Pinpoint the cell where the given text exists, returning its (x, y) midpoint coordinate. 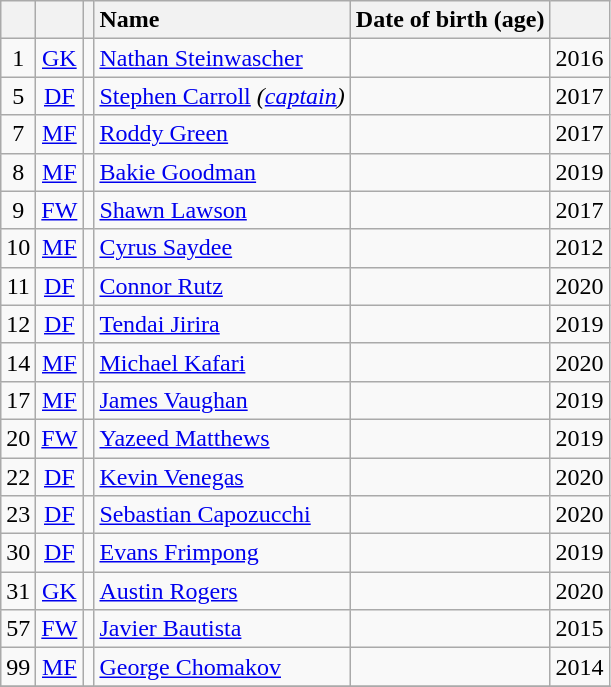
Austin Rogers (222, 591)
Name (222, 20)
Nathan Steinwascher (222, 58)
9 (18, 210)
Evans Frimpong (222, 553)
7 (18, 134)
2014 (580, 667)
George Chomakov (222, 667)
1 (18, 58)
30 (18, 553)
14 (18, 362)
2012 (580, 248)
Connor Rutz (222, 286)
8 (18, 172)
10 (18, 248)
11 (18, 286)
Shawn Lawson (222, 210)
Roddy Green (222, 134)
2015 (580, 629)
Cyrus Saydee (222, 248)
James Vaughan (222, 400)
Bakie Goodman (222, 172)
Yazeed Matthews (222, 438)
Tendai Jirira (222, 324)
Javier Bautista (222, 629)
57 (18, 629)
Stephen Carroll (captain) (222, 96)
Kevin Venegas (222, 477)
99 (18, 667)
12 (18, 324)
Date of birth (age) (450, 20)
23 (18, 515)
5 (18, 96)
20 (18, 438)
22 (18, 477)
31 (18, 591)
2016 (580, 58)
Sebastian Capozucchi (222, 515)
17 (18, 400)
Michael Kafari (222, 362)
